Find where the given text appears and provide that cell's center as (x, y) coordinate. 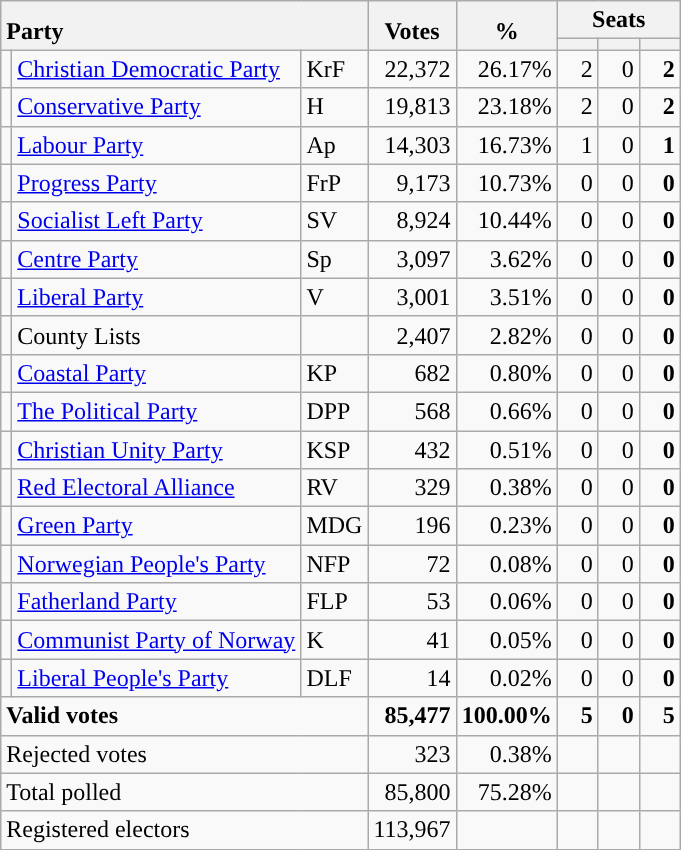
KrF (334, 69)
10.44% (506, 221)
85,800 (412, 792)
3.62% (506, 259)
FrP (334, 183)
RV (334, 488)
SV (334, 221)
KP (334, 373)
0.05% (506, 640)
3.51% (506, 297)
Liberal Party (156, 297)
NFP (334, 564)
26.17% (506, 69)
Labour Party (156, 145)
Progress Party (156, 183)
Socialist Left Party (156, 221)
0.08% (506, 564)
Votes (412, 26)
Liberal People's Party (156, 678)
Total polled (184, 792)
0.51% (506, 449)
329 (412, 488)
Centre Party (156, 259)
The Political Party (156, 411)
22,372 (412, 69)
Fatherland Party (156, 602)
Sp (334, 259)
DLF (334, 678)
9,173 (412, 183)
14,303 (412, 145)
Party (184, 26)
85,477 (412, 716)
75.28% (506, 792)
2,407 (412, 335)
V (334, 297)
DPP (334, 411)
Green Party (156, 526)
0.06% (506, 602)
Norwegian People's Party (156, 564)
Christian Democratic Party (156, 69)
K (334, 640)
72 (412, 564)
County Lists (156, 335)
568 (412, 411)
16.73% (506, 145)
Christian Unity Party (156, 449)
Rejected votes (184, 754)
0.02% (506, 678)
Communist Party of Norway (156, 640)
113,967 (412, 830)
100.00% (506, 716)
14 (412, 678)
682 (412, 373)
Ap (334, 145)
Seats (618, 20)
3,001 (412, 297)
H (334, 107)
53 (412, 602)
Registered electors (184, 830)
196 (412, 526)
Conservative Party (156, 107)
0.80% (506, 373)
8,924 (412, 221)
2.82% (506, 335)
Coastal Party (156, 373)
Red Electoral Alliance (156, 488)
19,813 (412, 107)
Valid votes (184, 716)
FLP (334, 602)
323 (412, 754)
23.18% (506, 107)
432 (412, 449)
10.73% (506, 183)
% (506, 26)
MDG (334, 526)
0.66% (506, 411)
0.23% (506, 526)
KSP (334, 449)
41 (412, 640)
3,097 (412, 259)
